From the cell containing the given text, extract its center point as [x, y] coordinate. 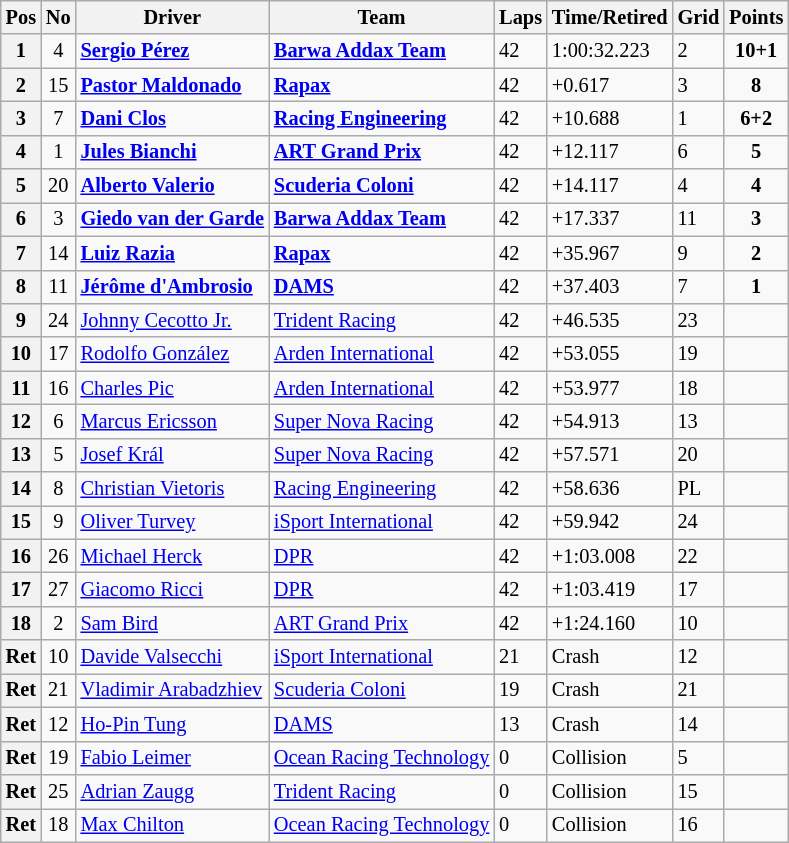
+17.337 [610, 219]
Jules Bianchi [172, 152]
Michael Herck [172, 556]
26 [58, 556]
Fabio Leimer [172, 758]
Rodolfo González [172, 354]
+53.977 [610, 388]
Johnny Cecotto Jr. [172, 320]
Ho-Pin Tung [172, 724]
27 [58, 589]
Marcus Ericsson [172, 421]
Driver [172, 17]
Time/Retired [610, 17]
No [58, 17]
+57.571 [610, 455]
+0.617 [610, 85]
6+2 [756, 118]
+59.942 [610, 522]
Charles Pic [172, 388]
+37.403 [610, 287]
Alberto Valerio [172, 186]
+1:03.008 [610, 556]
+12.117 [610, 152]
Pos [21, 17]
Giedo van der Garde [172, 219]
+14.117 [610, 186]
Jérôme d'Ambrosio [172, 287]
+35.967 [610, 253]
+58.636 [610, 489]
Points [756, 17]
25 [58, 791]
+46.535 [610, 320]
+54.913 [610, 421]
+10.688 [610, 118]
23 [699, 320]
+1:03.419 [610, 589]
Luiz Razia [172, 253]
Josef Král [172, 455]
PL [699, 489]
Sergio Pérez [172, 51]
Giacomo Ricci [172, 589]
Team [382, 17]
Adrian Zaugg [172, 791]
Christian Vietoris [172, 489]
Laps [520, 17]
Pastor Maldonado [172, 85]
+1:24.160 [610, 623]
Dani Clos [172, 118]
Max Chilton [172, 825]
10+1 [756, 51]
Sam Bird [172, 623]
Oliver Turvey [172, 522]
Grid [699, 17]
Vladimir Arabadzhiev [172, 690]
Davide Valsecchi [172, 657]
1:00:32.223 [610, 51]
+53.055 [610, 354]
22 [699, 556]
